Capture the cell that displays the provided text and extract its [x, y] central coordinate. 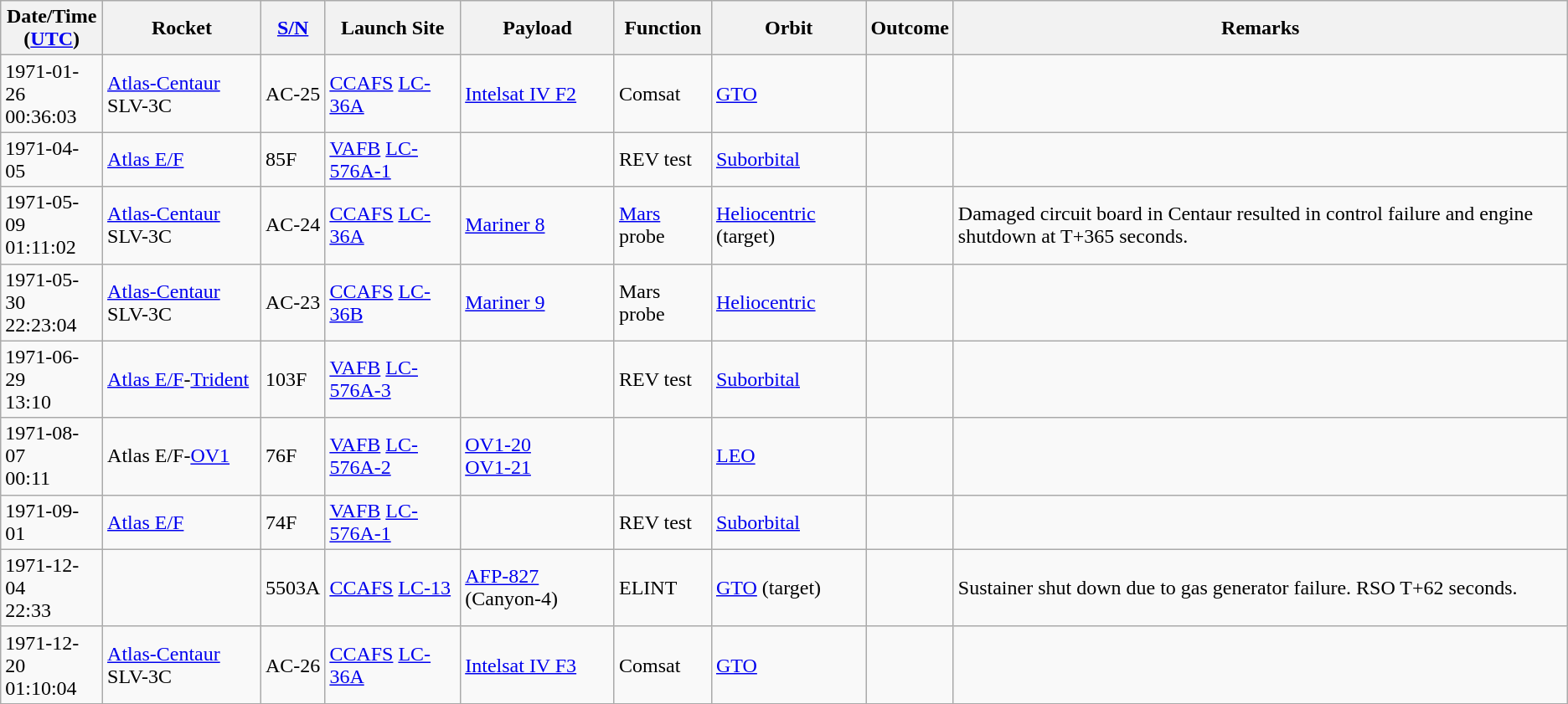
AFP-827 (Canyon-4) [538, 588]
AC-24 [292, 225]
Damaged circuit board in Centaur resulted in control failure and engine shutdown at T+365 seconds. [1260, 225]
AC-23 [292, 302]
1971-09-01 [52, 522]
1971-06-2913:10 [52, 379]
Atlas E/F-Trident [183, 379]
LEO [788, 456]
Atlas E/F-OV1 [183, 456]
76F [292, 456]
Date/Time(UTC) [52, 28]
VAFB LC-576A-3 [393, 379]
Sustainer shut down due to gas generator failure. RSO T+62 seconds. [1260, 588]
1971-08-0700:11 [52, 456]
5503A [292, 588]
Mariner 9 [538, 302]
Remarks [1260, 28]
1971-01-2600:36:03 [52, 94]
VAFB LC-576A-2 [393, 456]
Mariner 8 [538, 225]
Launch Site [393, 28]
Rocket [183, 28]
1971-12-2001:10:04 [52, 665]
74F [292, 522]
S/N [292, 28]
AC-26 [292, 665]
1971-05-3022:23:04 [52, 302]
85F [292, 159]
Function [663, 28]
1971-04-05 [52, 159]
Outcome [910, 28]
AC-25 [292, 94]
Payload [538, 28]
1971-12-0422:33 [52, 588]
Orbit [788, 28]
Intelsat IV F3 [538, 665]
CCAFS LC-36B [393, 302]
Heliocentric (target) [788, 225]
GTO (target) [788, 588]
CCAFS LC-13 [393, 588]
Heliocentric [788, 302]
OV1-20OV1-21 [538, 456]
1971-05-0901:11:02 [52, 225]
Intelsat IV F2 [538, 94]
ELINT [663, 588]
103F [292, 379]
